Scan for the cell matching the given text and deliver its (X, Y) coordinate at center. 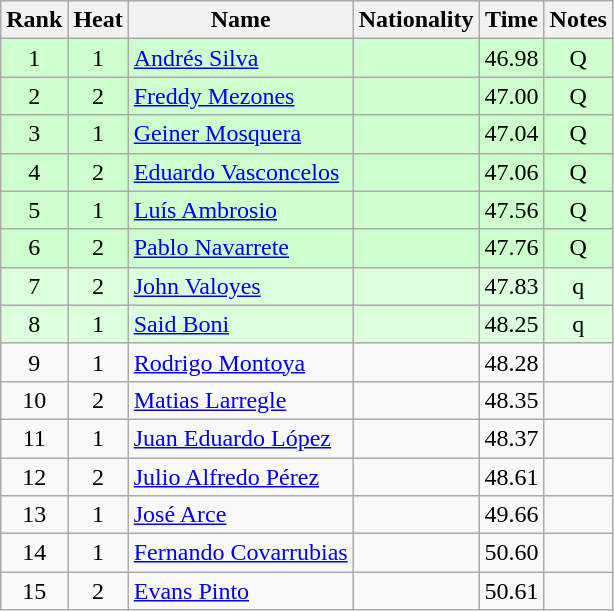
Nationality (416, 20)
Julio Alfredo Pérez (240, 477)
48.35 (512, 400)
49.66 (512, 515)
47.83 (512, 286)
John Valoyes (240, 286)
48.37 (512, 438)
5 (34, 210)
47.76 (512, 248)
Andrés Silva (240, 58)
47.00 (512, 96)
48.61 (512, 477)
José Arce (240, 515)
50.60 (512, 553)
Geiner Mosquera (240, 134)
47.04 (512, 134)
Notes (578, 20)
Juan Eduardo López (240, 438)
Eduardo Vasconcelos (240, 172)
9 (34, 362)
50.61 (512, 591)
15 (34, 591)
Name (240, 20)
48.28 (512, 362)
Luís Ambrosio (240, 210)
6 (34, 248)
46.98 (512, 58)
47.06 (512, 172)
12 (34, 477)
13 (34, 515)
8 (34, 324)
10 (34, 400)
Pablo Navarrete (240, 248)
7 (34, 286)
47.56 (512, 210)
14 (34, 553)
Evans Pinto (240, 591)
Time (512, 20)
Heat (98, 20)
3 (34, 134)
4 (34, 172)
Matias Larregle (240, 400)
Said Boni (240, 324)
Fernando Covarrubias (240, 553)
Rank (34, 20)
48.25 (512, 324)
Freddy Mezones (240, 96)
11 (34, 438)
Rodrigo Montoya (240, 362)
